Detect which cell encompasses the target text, then output its [x, y] center coordinate. 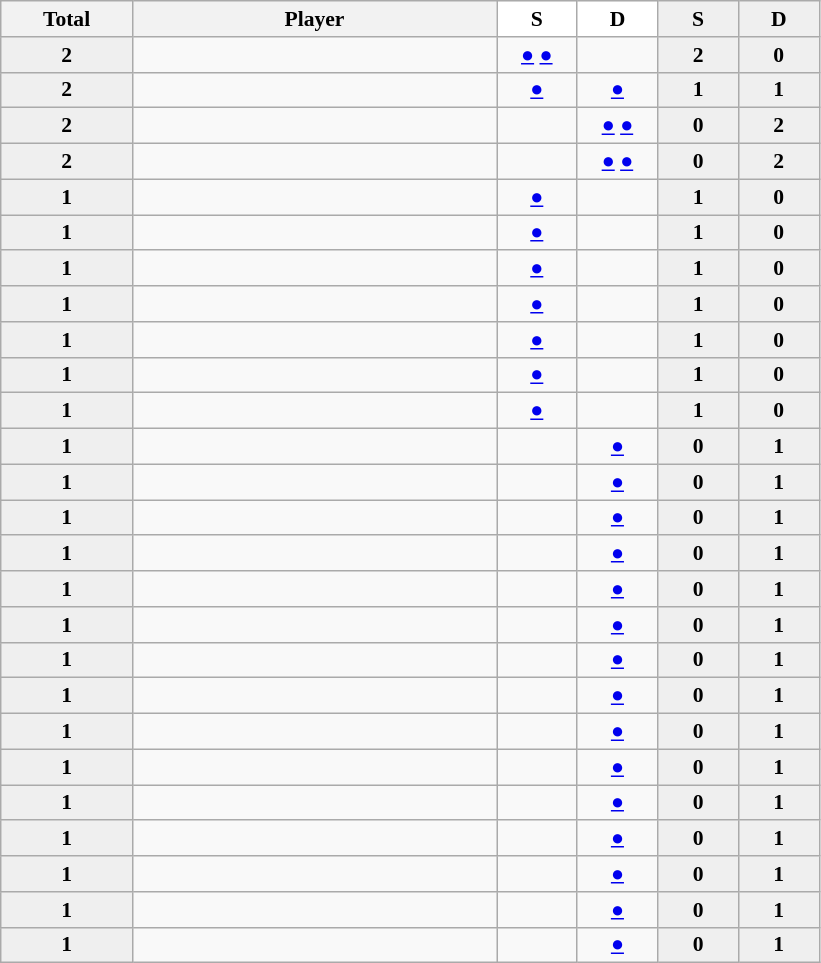
Total [67, 19]
Player [314, 19]
